For the text-containing cell, return its midpoint in (X, Y) coordinate format. 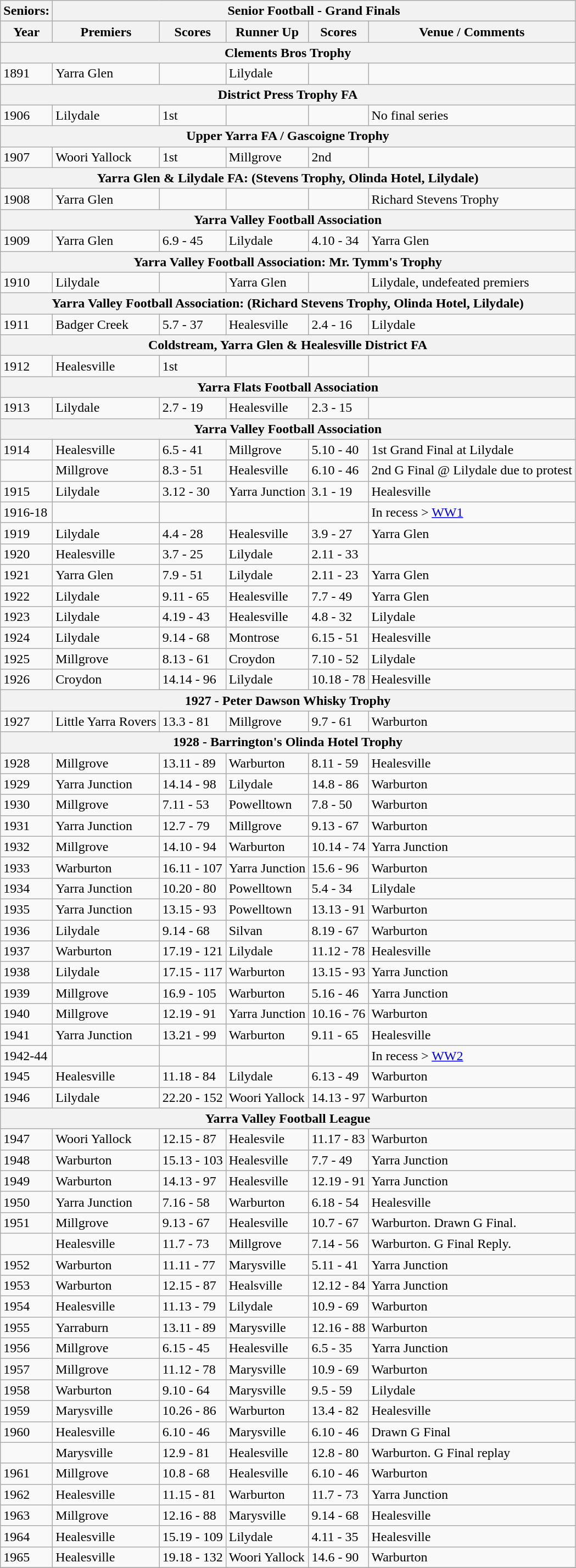
15.6 - 96 (338, 867)
Yarra Glen & Lilydale FA: (Stevens Trophy, Olinda Hotel, Lilydale) (288, 178)
17.15 - 117 (192, 972)
12.8 - 80 (338, 1453)
Drawn G Final (472, 1432)
5.7 - 37 (192, 324)
4.8 - 32 (338, 617)
22.20 - 152 (192, 1097)
In recess > WW1 (472, 512)
1910 (26, 283)
3.12 - 30 (192, 491)
8.11 - 59 (338, 763)
2nd (338, 157)
Year (26, 32)
8.19 - 67 (338, 931)
6.5 - 35 (338, 1348)
1911 (26, 324)
10.20 - 80 (192, 888)
Montrose (267, 638)
2.4 - 16 (338, 324)
11.13 - 79 (192, 1307)
5.4 - 34 (338, 888)
14.6 - 90 (338, 1557)
Premiers (106, 32)
10.14 - 74 (338, 847)
1916-18 (26, 512)
1927 - Peter Dawson Whisky Trophy (288, 701)
Senior Football - Grand Finals (314, 11)
1940 (26, 1014)
13.13 - 91 (338, 909)
8.3 - 51 (192, 471)
1951 (26, 1223)
1934 (26, 888)
1936 (26, 931)
1929 (26, 784)
Warburton. G Final replay (472, 1453)
7.14 - 56 (338, 1244)
1938 (26, 972)
4.10 - 34 (338, 240)
1928 - Barrington's Olinda Hotel Trophy (288, 742)
Coldstream, Yarra Glen & Healesville District FA (288, 345)
1957 (26, 1369)
2.11 - 33 (338, 554)
6.9 - 45 (192, 240)
1942-44 (26, 1056)
1954 (26, 1307)
7.11 - 53 (192, 805)
1926 (26, 680)
16.11 - 107 (192, 867)
1949 (26, 1181)
1950 (26, 1202)
9.5 - 59 (338, 1390)
6.15 - 51 (338, 638)
8.13 - 61 (192, 659)
6.18 - 54 (338, 1202)
11.17 - 83 (338, 1139)
10.18 - 78 (338, 680)
1920 (26, 554)
5.10 - 40 (338, 450)
Richard Stevens Trophy (472, 199)
14.10 - 94 (192, 847)
9.7 - 61 (338, 721)
2.11 - 23 (338, 575)
4.4 - 28 (192, 533)
4.19 - 43 (192, 617)
1956 (26, 1348)
Yarra Valley Football Association: (Richard Stevens Trophy, Olinda Hotel, Lilydale) (288, 304)
11.18 - 84 (192, 1077)
1962 (26, 1494)
1921 (26, 575)
2.7 - 19 (192, 408)
Clements Bros Trophy (288, 53)
1923 (26, 617)
1953 (26, 1286)
Silvan (267, 931)
Healsville (267, 1286)
13.3 - 81 (192, 721)
1930 (26, 805)
1941 (26, 1035)
1955 (26, 1328)
3.1 - 19 (338, 491)
1933 (26, 867)
5.11 - 41 (338, 1264)
1946 (26, 1097)
12.9 - 81 (192, 1453)
10.16 - 76 (338, 1014)
12.12 - 84 (338, 1286)
10.7 - 67 (338, 1223)
2nd G Final @ Lilydale due to protest (472, 471)
14.14 - 96 (192, 680)
No final series (472, 115)
7.16 - 58 (192, 1202)
6.5 - 41 (192, 450)
19.18 - 132 (192, 1557)
Yarra Valley Football League (288, 1118)
1937 (26, 951)
17.19 - 121 (192, 951)
1925 (26, 659)
1939 (26, 993)
1914 (26, 450)
1945 (26, 1077)
Upper Yarra FA / Gascoigne Trophy (288, 136)
1935 (26, 909)
1912 (26, 366)
9.10 - 64 (192, 1390)
1919 (26, 533)
1927 (26, 721)
3.7 - 25 (192, 554)
1959 (26, 1411)
1907 (26, 157)
1963 (26, 1515)
Healesvile (267, 1139)
In recess > WW2 (472, 1056)
12.7 - 79 (192, 826)
1909 (26, 240)
1913 (26, 408)
1947 (26, 1139)
11.15 - 81 (192, 1494)
14.8 - 86 (338, 784)
15.13 - 103 (192, 1160)
13.4 - 82 (338, 1411)
7.10 - 52 (338, 659)
1931 (26, 826)
Runner Up (267, 32)
Badger Creek (106, 324)
7.8 - 50 (338, 805)
1906 (26, 115)
Yarraburn (106, 1328)
10.26 - 86 (192, 1411)
Warburton. G Final Reply. (472, 1244)
Warburton. Drawn G Final. (472, 1223)
11.11 - 77 (192, 1264)
7.9 - 51 (192, 575)
6.15 - 45 (192, 1348)
15.19 - 109 (192, 1536)
1922 (26, 596)
1952 (26, 1264)
5.16 - 46 (338, 993)
10.8 - 68 (192, 1474)
16.9 - 105 (192, 993)
1932 (26, 847)
1964 (26, 1536)
Seniors: (26, 11)
Yarra Valley Football Association: Mr. Tymm's Trophy (288, 262)
1915 (26, 491)
District Press Trophy FA (288, 94)
1965 (26, 1557)
Lilydale, undefeated premiers (472, 283)
1st Grand Final at Lilydale (472, 450)
1958 (26, 1390)
1961 (26, 1474)
2.3 - 15 (338, 408)
13.21 - 99 (192, 1035)
1928 (26, 763)
1948 (26, 1160)
4.11 - 35 (338, 1536)
1891 (26, 74)
1924 (26, 638)
Yarra Flats Football Association (288, 387)
Little Yarra Rovers (106, 721)
6.13 - 49 (338, 1077)
1960 (26, 1432)
3.9 - 27 (338, 533)
14.14 - 98 (192, 784)
Venue / Comments (472, 32)
1908 (26, 199)
